Determine the [X, Y] coordinate at the center of the cell enclosing the given text.  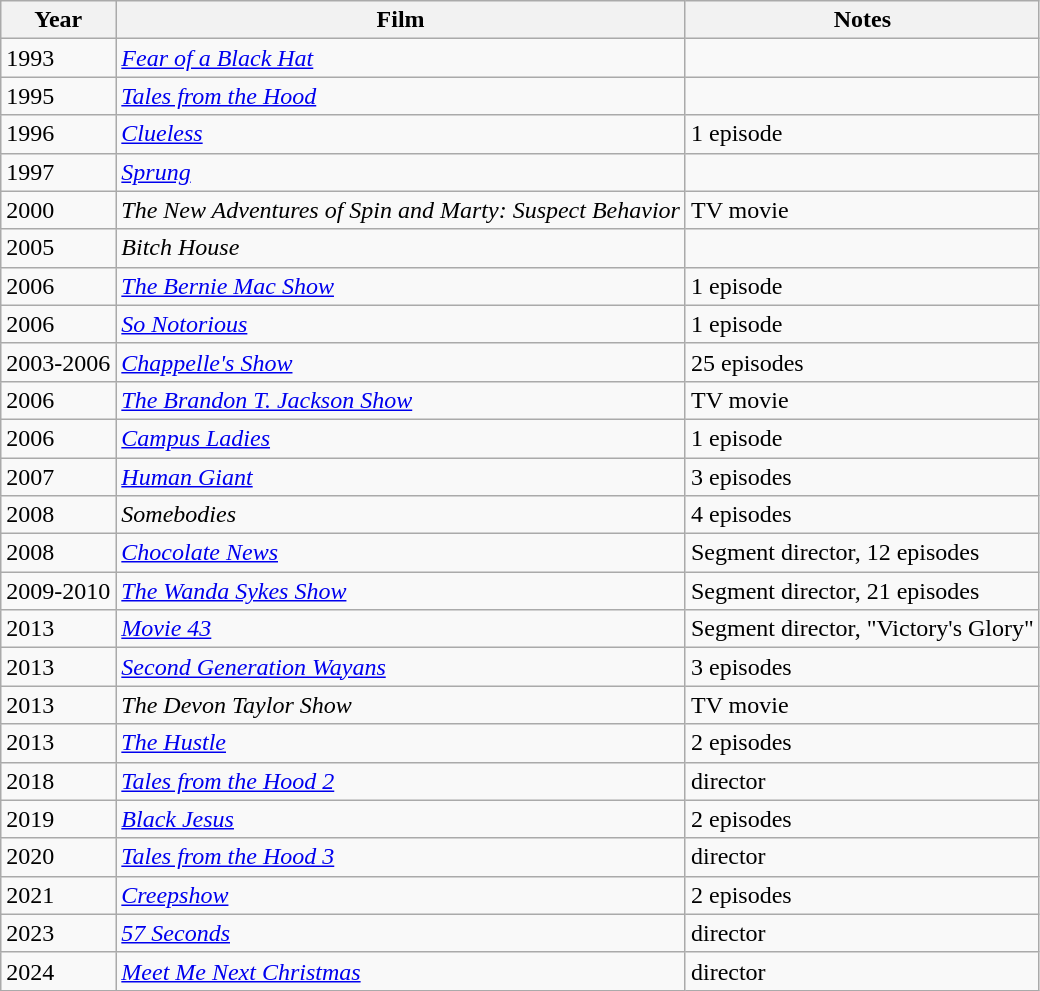
2000 [58, 210]
Human Giant [401, 477]
Segment director, 12 episodes [862, 553]
2019 [58, 819]
Second Generation Wayans [401, 667]
The Wanda Sykes Show [401, 591]
Creepshow [401, 895]
1996 [58, 134]
2009-2010 [58, 591]
2021 [58, 895]
2020 [58, 857]
57 Seconds [401, 933]
Sprung [401, 172]
Tales from the Hood 2 [401, 781]
Tales from the Hood [401, 96]
2018 [58, 781]
Film [401, 20]
Meet Me Next Christmas [401, 971]
The Devon Taylor Show [401, 705]
2003-2006 [58, 362]
Segment director, "Victory's Glory" [862, 629]
2023 [58, 933]
The New Adventures of Spin and Marty: Suspect Behavior [401, 210]
Somebodies [401, 515]
1995 [58, 96]
2005 [58, 248]
Bitch House [401, 248]
Clueless [401, 134]
Movie 43 [401, 629]
1993 [58, 58]
2024 [58, 971]
So Notorious [401, 324]
Chappelle's Show [401, 362]
Chocolate News [401, 553]
The Bernie Mac Show [401, 286]
1997 [58, 172]
Campus Ladies [401, 438]
2007 [58, 477]
Notes [862, 20]
Segment director, 21 episodes [862, 591]
4 episodes [862, 515]
Fear of a Black Hat [401, 58]
Year [58, 20]
Tales from the Hood 3 [401, 857]
The Hustle [401, 743]
Black Jesus [401, 819]
25 episodes [862, 362]
The Brandon T. Jackson Show [401, 400]
